For the text-containing cell, return its midpoint in [x, y] coordinate format. 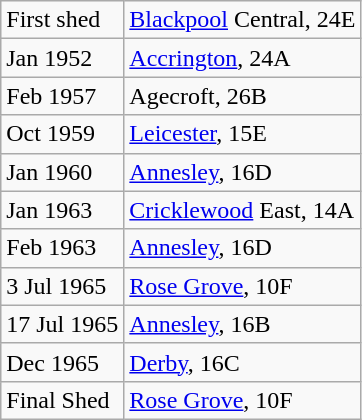
3 Jul 1965 [62, 286]
17 Jul 1965 [62, 324]
Final Shed [62, 400]
Derby, 16C [242, 362]
First shed [62, 20]
Blackpool Central, 24E [242, 20]
Jan 1952 [62, 58]
Oct 1959 [62, 134]
Feb 1957 [62, 96]
Jan 1960 [62, 172]
Jan 1963 [62, 210]
Leicester, 15E [242, 134]
Annesley, 16B [242, 324]
Agecroft, 26B [242, 96]
Accrington, 24A [242, 58]
Dec 1965 [62, 362]
Cricklewood East, 14A [242, 210]
Feb 1963 [62, 248]
